For the text-containing cell, return its midpoint in [X, Y] coordinate format. 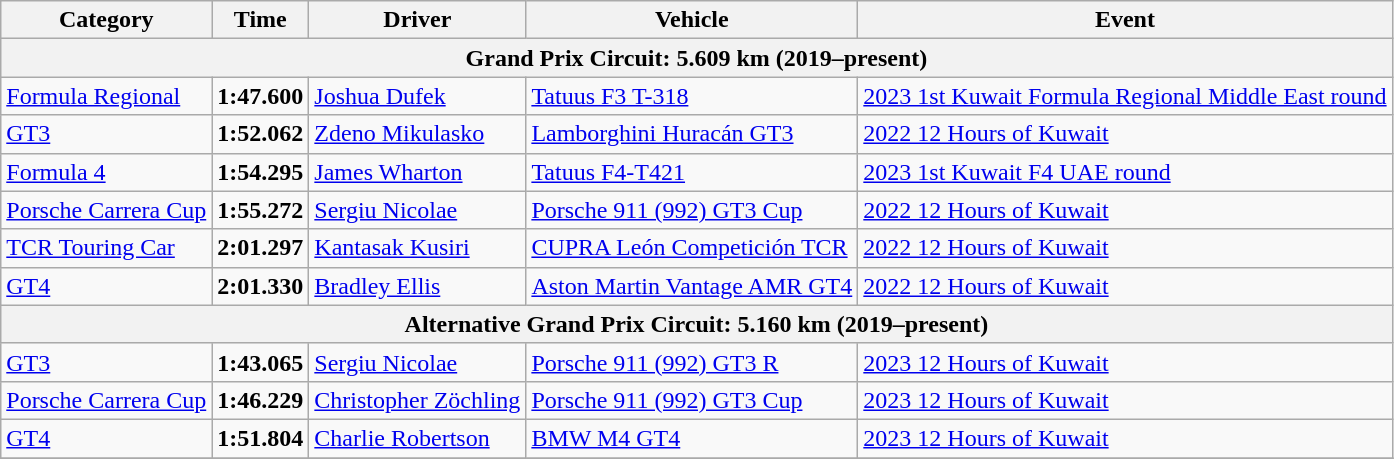
2023 1st Kuwait F4 UAE round [1125, 172]
TCR Touring Car [106, 248]
Kantasak Kusiri [418, 248]
1:51.804 [260, 438]
Tatuus F3 T-318 [692, 96]
1:43.065 [260, 362]
1:46.229 [260, 400]
Joshua Dufek [418, 96]
Category [106, 20]
Aston Martin Vantage AMR GT4 [692, 286]
Alternative Grand Prix Circuit: 5.160 km (2019–present) [696, 324]
Christopher Zöchling [418, 400]
Tatuus F4-T421 [692, 172]
Zdeno Mikulasko [418, 134]
1:52.062 [260, 134]
Vehicle [692, 20]
Formula Regional [106, 96]
Grand Prix Circuit: 5.609 km (2019–present) [696, 58]
CUPRA León Competición TCR [692, 248]
James Wharton [418, 172]
1:47.600 [260, 96]
Formula 4 [106, 172]
2:01.330 [260, 286]
Lamborghini Huracán GT3 [692, 134]
1:55.272 [260, 210]
2:01.297 [260, 248]
BMW M4 GT4 [692, 438]
Charlie Robertson [418, 438]
Porsche 911 (992) GT3 R [692, 362]
Event [1125, 20]
2023 1st Kuwait Formula Regional Middle East round [1125, 96]
Bradley Ellis [418, 286]
Driver [418, 20]
Time [260, 20]
1:54.295 [260, 172]
